Find where the given text appears and provide that cell's center as (x, y) coordinate. 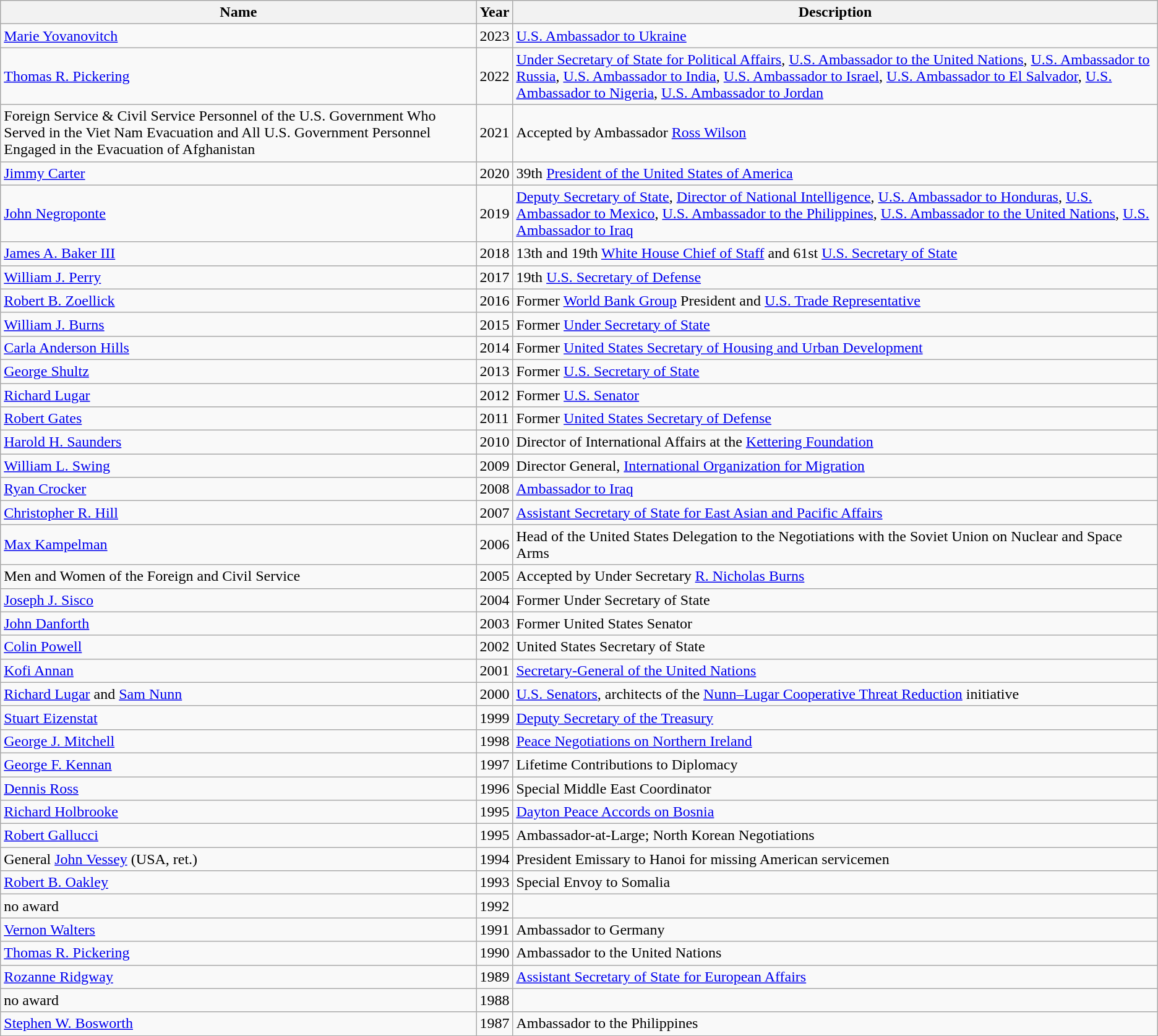
2009 (495, 466)
Former World Bank Group President and U.S. Trade Representative (835, 301)
Robert B. Zoellick (239, 301)
Dayton Peace Accords on Bosnia (835, 812)
1987 (495, 1024)
Stephen W. Bosworth (239, 1024)
Ambassador to the United Nations (835, 953)
Director General, International Organization for Migration (835, 466)
Kofi Annan (239, 670)
2001 (495, 670)
Robert B. Oakley (239, 883)
Special Middle East Coordinator (835, 789)
2017 (495, 277)
2003 (495, 623)
19th U.S. Secretary of Defense (835, 277)
Year (495, 12)
Name (239, 12)
John Danforth (239, 623)
Ambassador-at-Large; North Korean Negotiations (835, 836)
Former United States Secretary of Housing and Urban Development (835, 348)
U.S. Senators, architects of the Nunn–Lugar Cooperative Threat Reduction initiative (835, 694)
1994 (495, 859)
2012 (495, 395)
Stuart Eizenstat (239, 717)
2004 (495, 600)
2013 (495, 371)
Accepted by Under Secretary R. Nicholas Burns (835, 576)
2018 (495, 254)
U.S. Ambassador to Ukraine (835, 36)
2016 (495, 301)
1993 (495, 883)
Christopher R. Hill (239, 513)
1992 (495, 906)
2008 (495, 489)
Dennis Ross (239, 789)
William L. Swing (239, 466)
2020 (495, 173)
Accepted by Ambassador Ross Wilson (835, 133)
2011 (495, 419)
Deputy Secretary of the Treasury (835, 717)
Secretary-General of the United Nations (835, 670)
Ambassador to Germany (835, 930)
1997 (495, 764)
1998 (495, 741)
Vernon Walters (239, 930)
2014 (495, 348)
2006 (495, 544)
Richard Lugar and Sam Nunn (239, 694)
George J. Mitchell (239, 741)
Assistant Secretary of State for European Affairs (835, 977)
2019 (495, 213)
2000 (495, 694)
Richard Lugar (239, 395)
2022 (495, 76)
Harold H. Saunders (239, 442)
39th President of the United States of America (835, 173)
Peace Negotiations on Northern Ireland (835, 741)
2010 (495, 442)
Robert Gallucci (239, 836)
William J. Perry (239, 277)
General John Vessey (USA, ret.) (239, 859)
2007 (495, 513)
William J. Burns (239, 324)
Men and Women of the Foreign and Civil Service (239, 576)
Marie Yovanovitch (239, 36)
United States Secretary of State (835, 647)
James A. Baker III (239, 254)
2023 (495, 36)
1996 (495, 789)
Robert Gates (239, 419)
Max Kampelman (239, 544)
Ryan Crocker (239, 489)
2021 (495, 133)
Ambassador to the Philippines (835, 1024)
2005 (495, 576)
Carla Anderson Hills (239, 348)
George F. Kennan (239, 764)
1990 (495, 953)
Former U.S. Senator (835, 395)
Former United States Senator (835, 623)
Rozanne Ridgway (239, 977)
Ambassador to Iraq (835, 489)
Director of International Affairs at the Kettering Foundation (835, 442)
1988 (495, 1000)
George Shultz (239, 371)
Colin Powell (239, 647)
Assistant Secretary of State for East Asian and Pacific Affairs (835, 513)
John Negroponte (239, 213)
2015 (495, 324)
Head of the United States Delegation to the Negotiations with the Soviet Union on Nuclear and Space Arms (835, 544)
Description (835, 12)
President Emissary to Hanoi for missing American servicemen (835, 859)
Joseph J. Sisco (239, 600)
Richard Holbrooke (239, 812)
1991 (495, 930)
2002 (495, 647)
Former U.S. Secretary of State (835, 371)
Lifetime Contributions to Diplomacy (835, 764)
Jimmy Carter (239, 173)
Special Envoy to Somalia (835, 883)
Former United States Secretary of Defense (835, 419)
1999 (495, 717)
13th and 19th White House Chief of Staff and 61st U.S. Secretary of State (835, 254)
1989 (495, 977)
